Detect which cell encompasses the target text, then output its (X, Y) center coordinate. 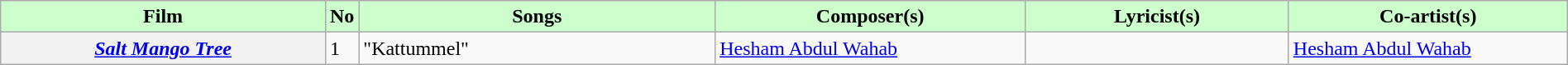
Songs (538, 17)
1 (342, 48)
Film (164, 17)
"Kattummel" (538, 48)
No (342, 17)
Lyricist(s) (1158, 17)
Composer(s) (870, 17)
Salt Mango Tree (164, 48)
Co-artist(s) (1427, 17)
